Detect which cell encompasses the target text, then output its (x, y) center coordinate. 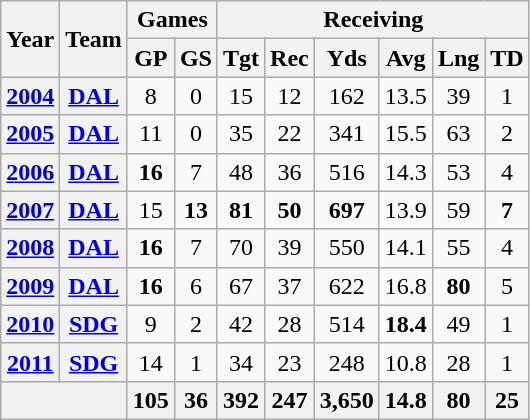
81 (240, 210)
622 (346, 286)
248 (346, 362)
516 (346, 172)
37 (290, 286)
13 (196, 210)
TD (507, 58)
2004 (30, 96)
3,650 (346, 400)
Tgt (240, 58)
2009 (30, 286)
2007 (30, 210)
34 (240, 362)
Year (30, 39)
162 (346, 96)
Team (94, 39)
Avg (406, 58)
18.4 (406, 324)
105 (150, 400)
10.8 (406, 362)
550 (346, 248)
15.5 (406, 134)
392 (240, 400)
6 (196, 286)
514 (346, 324)
59 (458, 210)
Lng (458, 58)
14.8 (406, 400)
GS (196, 58)
48 (240, 172)
25 (507, 400)
341 (346, 134)
2005 (30, 134)
14 (150, 362)
GP (150, 58)
Yds (346, 58)
35 (240, 134)
Games (172, 20)
23 (290, 362)
14.1 (406, 248)
50 (290, 210)
22 (290, 134)
2008 (30, 248)
Receiving (373, 20)
2011 (30, 362)
697 (346, 210)
13.9 (406, 210)
49 (458, 324)
70 (240, 248)
53 (458, 172)
5 (507, 286)
42 (240, 324)
63 (458, 134)
247 (290, 400)
67 (240, 286)
Rec (290, 58)
16.8 (406, 286)
13.5 (406, 96)
14.3 (406, 172)
2010 (30, 324)
12 (290, 96)
9 (150, 324)
11 (150, 134)
8 (150, 96)
55 (458, 248)
2006 (30, 172)
